For the text-containing cell, return its midpoint in [X, Y] coordinate format. 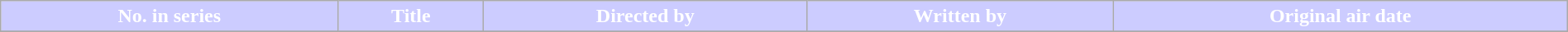
Directed by [645, 16]
Written by [961, 16]
Title [411, 16]
No. in series [170, 16]
Original air date [1340, 16]
